Find where the given text appears and provide that cell's center as (X, Y) coordinate. 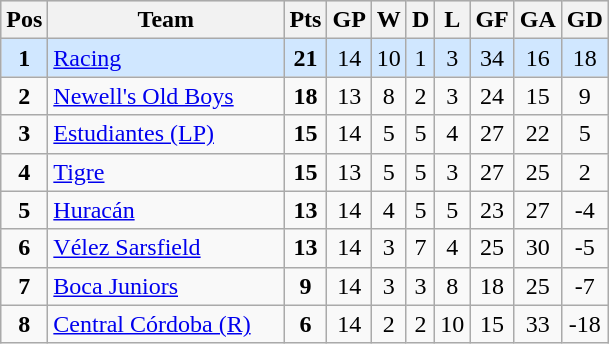
16 (538, 58)
W (388, 20)
GD (584, 20)
33 (538, 324)
Boca Juniors (166, 286)
L (452, 20)
34 (492, 58)
Central Córdoba (R) (166, 324)
-4 (584, 210)
Huracán (166, 210)
Vélez Sarsfield (166, 248)
24 (492, 96)
Pos (24, 20)
GA (538, 20)
22 (538, 134)
30 (538, 248)
Team (166, 20)
-5 (584, 248)
Newell's Old Boys (166, 96)
Pts (306, 20)
-7 (584, 286)
23 (492, 210)
21 (306, 58)
Tigre (166, 172)
D (420, 20)
GP (349, 20)
Racing (166, 58)
GF (492, 20)
-18 (584, 324)
Estudiantes (LP) (166, 134)
